Return the (X, Y) coordinate for the center point of the cell that contains the specified text.  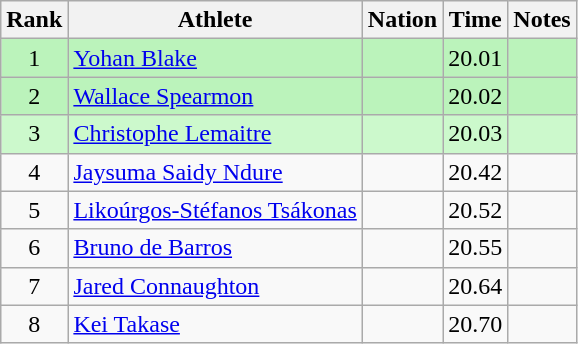
Athlete (215, 20)
Bruno de Barros (215, 248)
Nation (402, 20)
Yohan Blake (215, 58)
Time (476, 20)
Wallace Spearmon (215, 96)
Rank (34, 20)
20.64 (476, 286)
8 (34, 324)
Kei Takase (215, 324)
20.42 (476, 172)
7 (34, 286)
1 (34, 58)
5 (34, 210)
Jaysuma Saidy Ndure (215, 172)
3 (34, 134)
2 (34, 96)
20.55 (476, 248)
20.03 (476, 134)
20.70 (476, 324)
4 (34, 172)
Notes (542, 20)
Christophe Lemaitre (215, 134)
6 (34, 248)
Likoúrgos-Stéfanos Tsákonas (215, 210)
Jared Connaughton (215, 286)
20.52 (476, 210)
20.01 (476, 58)
20.02 (476, 96)
